Find where the given text appears and provide that cell's center as (x, y) coordinate. 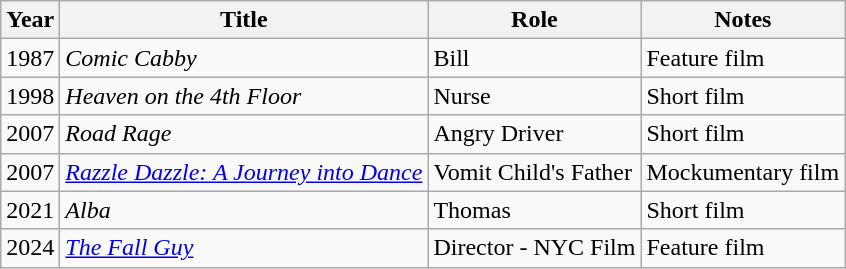
Vomit Child's Father (534, 172)
Bill (534, 58)
Title (244, 20)
Thomas (534, 210)
1987 (30, 58)
Notes (743, 20)
Alba (244, 210)
Comic Cabby (244, 58)
Director - NYC Film (534, 248)
Angry Driver (534, 134)
1998 (30, 96)
Heaven on the 4th Floor (244, 96)
Year (30, 20)
The Fall Guy (244, 248)
Road Rage (244, 134)
2024 (30, 248)
Mockumentary film (743, 172)
Razzle Dazzle: A Journey into Dance (244, 172)
Role (534, 20)
2021 (30, 210)
Nurse (534, 96)
